Return (X, Y) of the center of cell containing provided text 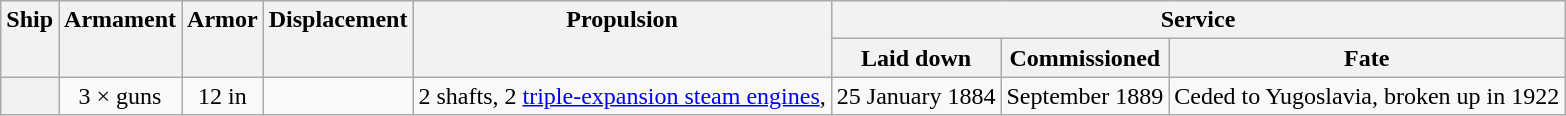
25 January 1884 (916, 96)
September 1889 (1085, 96)
Commissioned (1085, 58)
12 in (223, 96)
3 × guns (120, 96)
Service (1198, 20)
Armor (223, 39)
Ship (30, 39)
Armament (120, 39)
Displacement (338, 39)
2 shafts, 2 triple-expansion steam engines, (622, 96)
Fate (1367, 58)
Ceded to Yugoslavia, broken up in 1922 (1367, 96)
Laid down (916, 58)
Propulsion (622, 39)
